Capture the cell that displays the provided text and extract its [X, Y] central coordinate. 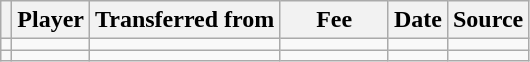
Date [418, 20]
Transferred from [185, 20]
Player [51, 20]
Source [488, 20]
Fee [334, 20]
